Identify which cell holds the provided text, then report its [x, y] central coordinate. 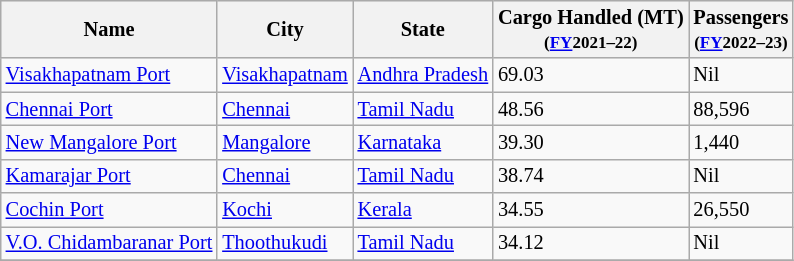
State [423, 29]
48.56 [590, 109]
88,596 [742, 109]
Mangalore [284, 142]
34.12 [590, 243]
Cargo Handled (MT)(FY2021–22) [590, 29]
Passengers (FY2022–23) [742, 29]
1,440 [742, 142]
Kerala [423, 210]
Karnataka [423, 142]
69.03 [590, 75]
Chennai Port [110, 109]
Cochin Port [110, 210]
New Mangalore Port [110, 142]
Kamarajar Port [110, 176]
39.30 [590, 142]
Visakhapatnam [284, 75]
34.55 [590, 210]
V.O. Chidambaranar Port [110, 243]
38.74 [590, 176]
Visakhapatnam Port [110, 75]
26,550 [742, 210]
Name [110, 29]
Thoothukudi [284, 243]
Kochi [284, 210]
Andhra Pradesh [423, 75]
City [284, 29]
